For the text-containing cell, return its midpoint in [X, Y] coordinate format. 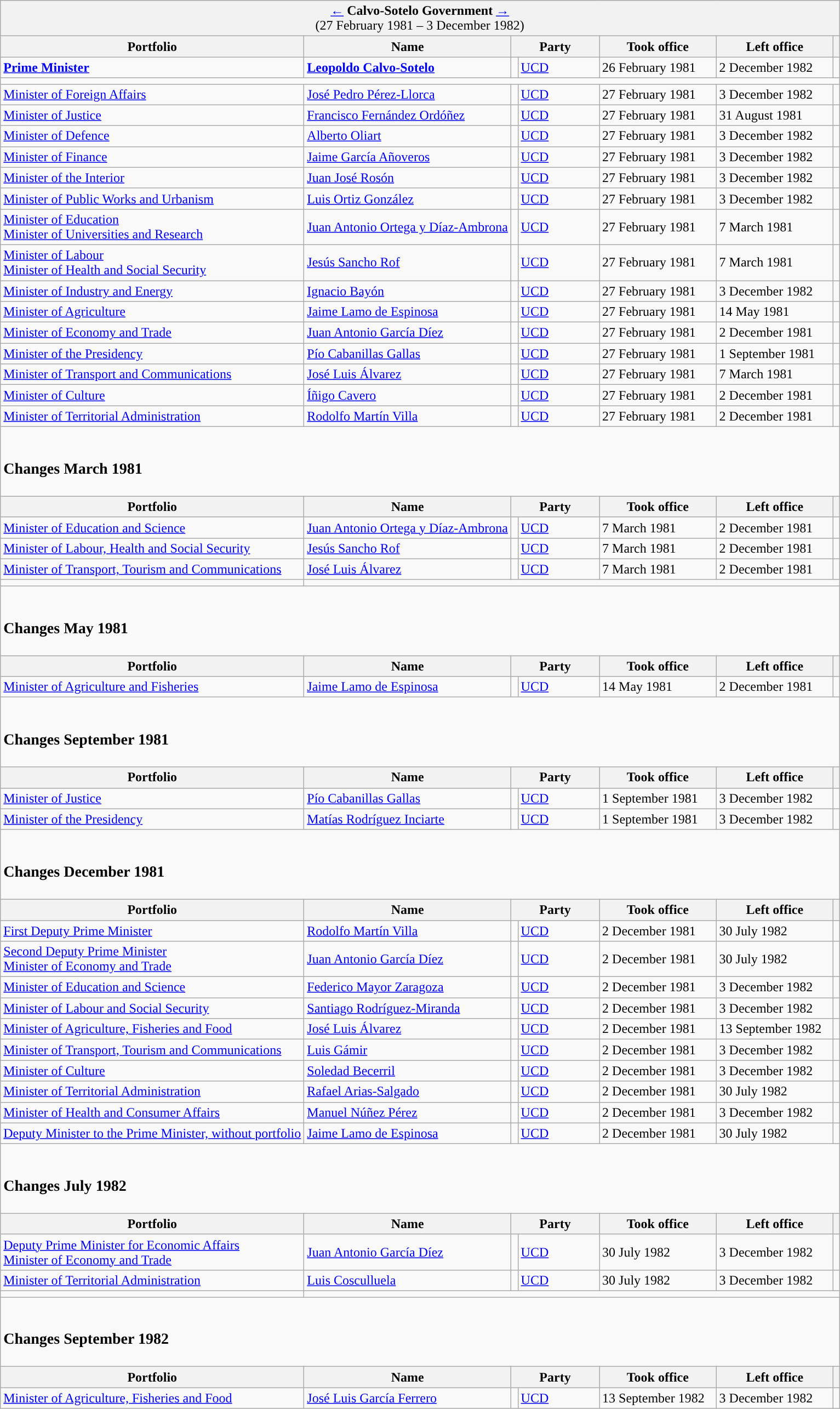
Juan José Rosón [408, 178]
Santiago Rodríguez-Miranda [408, 1008]
Minister of Finance [152, 157]
Alberto Oliart [408, 136]
Rafael Arias-Salgado [408, 1092]
Minister of Health and Consumer Affairs [152, 1112]
Luis Gámir [408, 1050]
2 December 1982 [775, 67]
Minister of LabourMinister of Health and Social Security [152, 262]
Leopoldo Calvo-Sotelo [408, 67]
Minister of Foreign Affairs [152, 94]
Second Deputy Prime MinisterMinister of Economy and Trade [152, 959]
Minister of EducationMinister of Universities and Research [152, 227]
Soledad Becerril [408, 1071]
Luis Cosculluela [408, 1280]
Minister of Labour, Health and Social Security [152, 548]
Deputy Prime Minister for Economic AffairsMinister of Economy and Trade [152, 1252]
First Deputy Prime Minister [152, 930]
← Calvo-Sotelo Government →(27 February 1981 – 3 December 1982) [420, 19]
Changes September 1981 [420, 732]
Minister of Transport and Communications [152, 374]
26 February 1981 [658, 67]
Deputy Minister to the Prime Minister, without portfolio [152, 1133]
Ignacio Bayón [408, 291]
Changes September 1982 [420, 1332]
31 August 1981 [775, 115]
Changes December 1981 [420, 864]
Jaime García Añoveros [408, 157]
Manuel Núñez Pérez [408, 1112]
Changes May 1981 [420, 621]
José Luis García Ferrero [408, 1398]
Prime Minister [152, 67]
Federico Mayor Zaragoza [408, 987]
Luis Ortiz González [408, 198]
Changes July 1982 [420, 1179]
Minister of Industry and Energy [152, 291]
Francisco Fernández Ordóñez [408, 115]
Íñigo Cavero [408, 395]
Minister of Agriculture [152, 312]
Minister of Economy and Trade [152, 333]
Minister of Public Works and Urbanism [152, 198]
Minister of Defence [152, 136]
Minister of Labour and Social Security [152, 1008]
Minister of the Interior [152, 178]
Minister of Agriculture and Fisheries [152, 687]
Changes March 1981 [420, 462]
José Pedro Pérez-Llorca [408, 94]
Matías Rodríguez Inciarte [408, 819]
